For the text-containing cell, return its midpoint in [X, Y] coordinate format. 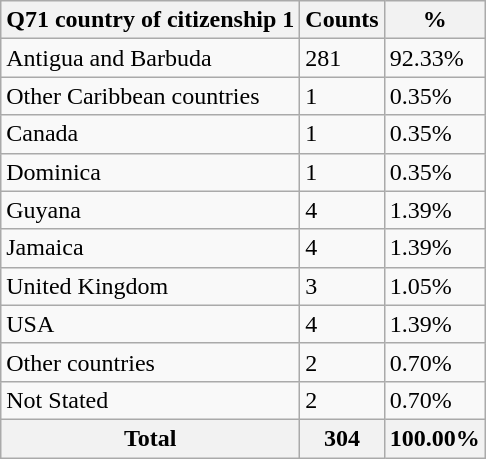
3 [342, 286]
Other Caribbean countries [150, 96]
281 [342, 58]
Dominica [150, 172]
Other countries [150, 362]
Counts [342, 20]
Guyana [150, 210]
1.05% [434, 286]
Total [150, 438]
United Kingdom [150, 286]
Jamaica [150, 248]
100.00% [434, 438]
USA [150, 324]
304 [342, 438]
Canada [150, 134]
Not Stated [150, 400]
Q71 country of citizenship 1 [150, 20]
Antigua and Barbuda [150, 58]
% [434, 20]
92.33% [434, 58]
